From the cell containing the given text, extract its center point as [x, y] coordinate. 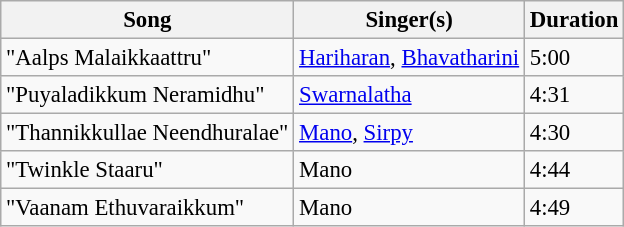
Duration [574, 20]
Mano, Sirpy [410, 133]
"Thannikkullae Neendhuralae" [148, 133]
5:00 [574, 58]
"Aalps Malaikkaattru" [148, 58]
Hariharan, Bhavatharini [410, 58]
"Puyaladikkum Neramidhu" [148, 95]
"Vaanam Ethuvaraikkum" [148, 208]
Swarnalatha [410, 95]
4:30 [574, 133]
"Twinkle Staaru" [148, 170]
Song [148, 20]
4:31 [574, 95]
Singer(s) [410, 20]
4:49 [574, 208]
4:44 [574, 170]
